For the text-containing cell, return its midpoint in [X, Y] coordinate format. 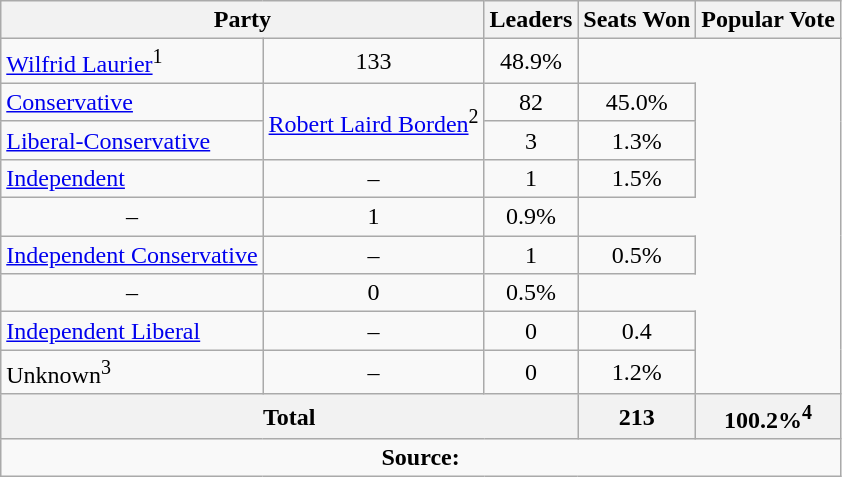
Party [242, 20]
45.0% [637, 102]
Source: [421, 458]
Independent Liberal [132, 331]
Seats Won [637, 20]
Independent [132, 178]
Wilfrid Laurier1 [132, 62]
Robert Laird Borden2 [374, 121]
1.3% [637, 140]
133 [374, 62]
Popular Vote [768, 20]
3 [531, 140]
82 [531, 102]
100.2%4 [768, 416]
1.5% [637, 178]
Independent Conservative [132, 255]
Leaders [531, 20]
Total [290, 416]
Liberal-Conservative [132, 140]
0.9% [531, 217]
1.2% [637, 372]
0.4 [637, 331]
213 [637, 416]
Unknown3 [132, 372]
48.9% [531, 62]
Conservative [132, 102]
